Output the [X, Y] coordinate of the center of the cell containing the given text.  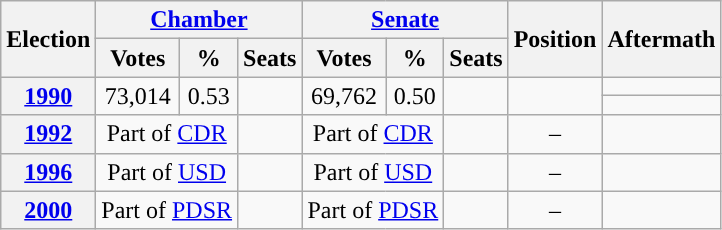
1996 [48, 172]
Aftermath [662, 39]
2000 [48, 210]
1992 [48, 134]
73,014 [138, 96]
Chamber [199, 20]
Senate [405, 20]
Position [555, 39]
0.53 [209, 96]
69,762 [344, 96]
0.50 [415, 96]
Election [48, 39]
1990 [48, 96]
